Search for the cell housing the specified text and yield its (x, y) center coordinate. 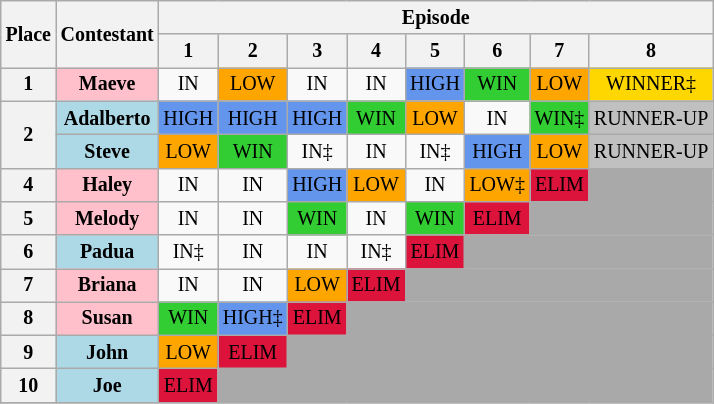
WIN‡ (560, 118)
Joe (108, 386)
9 (28, 352)
Briana (108, 286)
LOW‡ (498, 184)
Susan (108, 318)
John (108, 352)
Episode (436, 18)
Adalberto (108, 118)
Steve (108, 152)
3 (316, 52)
Melody (108, 218)
Contestant (108, 34)
Haley (108, 184)
10 (28, 386)
HIGH‡ (252, 318)
Place (28, 34)
WINNER‡ (651, 84)
Maeve (108, 84)
Padua (108, 252)
